Extract the [x, y] coordinate from the center of the cell holding the provided text.  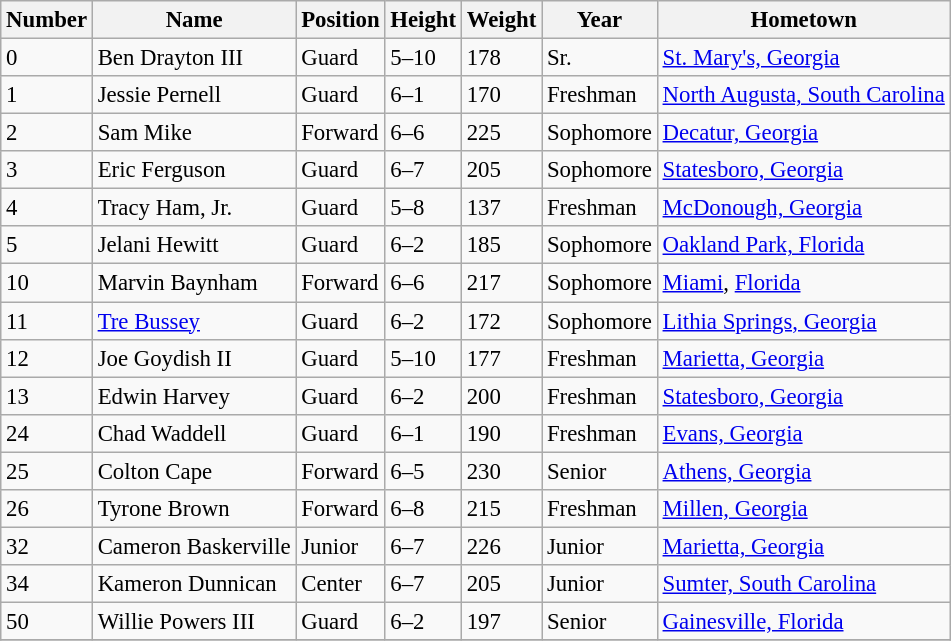
Jelani Hewitt [194, 245]
32 [47, 546]
Tyrone Brown [194, 509]
Edwin Harvey [194, 396]
Sr. [600, 58]
Willie Powers III [194, 621]
26 [47, 509]
50 [47, 621]
25 [47, 471]
24 [47, 433]
0 [47, 58]
34 [47, 584]
Colton Cape [194, 471]
Number [47, 20]
172 [501, 321]
1 [47, 95]
Joe Goydish II [194, 358]
170 [501, 95]
Eric Ferguson [194, 170]
Hometown [804, 20]
177 [501, 358]
St. Mary's, Georgia [804, 58]
200 [501, 396]
4 [47, 208]
Position [340, 20]
Cameron Baskerville [194, 546]
178 [501, 58]
10 [47, 283]
6–8 [423, 509]
6–5 [423, 471]
11 [47, 321]
12 [47, 358]
215 [501, 509]
Name [194, 20]
Miami, Florida [804, 283]
Chad Waddell [194, 433]
225 [501, 133]
Center [340, 584]
McDonough, Georgia [804, 208]
230 [501, 471]
Millen, Georgia [804, 509]
Year [600, 20]
2 [47, 133]
185 [501, 245]
North Augusta, South Carolina [804, 95]
13 [47, 396]
Lithia Springs, Georgia [804, 321]
197 [501, 621]
Oakland Park, Florida [804, 245]
Sam Mike [194, 133]
Height [423, 20]
Gainesville, Florida [804, 621]
5 [47, 245]
Kameron Dunnican [194, 584]
Athens, Georgia [804, 471]
Decatur, Georgia [804, 133]
Ben Drayton III [194, 58]
Weight [501, 20]
5–8 [423, 208]
Tre Bussey [194, 321]
Marvin Baynham [194, 283]
137 [501, 208]
226 [501, 546]
217 [501, 283]
Tracy Ham, Jr. [194, 208]
Evans, Georgia [804, 433]
Jessie Pernell [194, 95]
190 [501, 433]
Sumter, South Carolina [804, 584]
3 [47, 170]
